Identify which cell holds the provided text, then report its (X, Y) central coordinate. 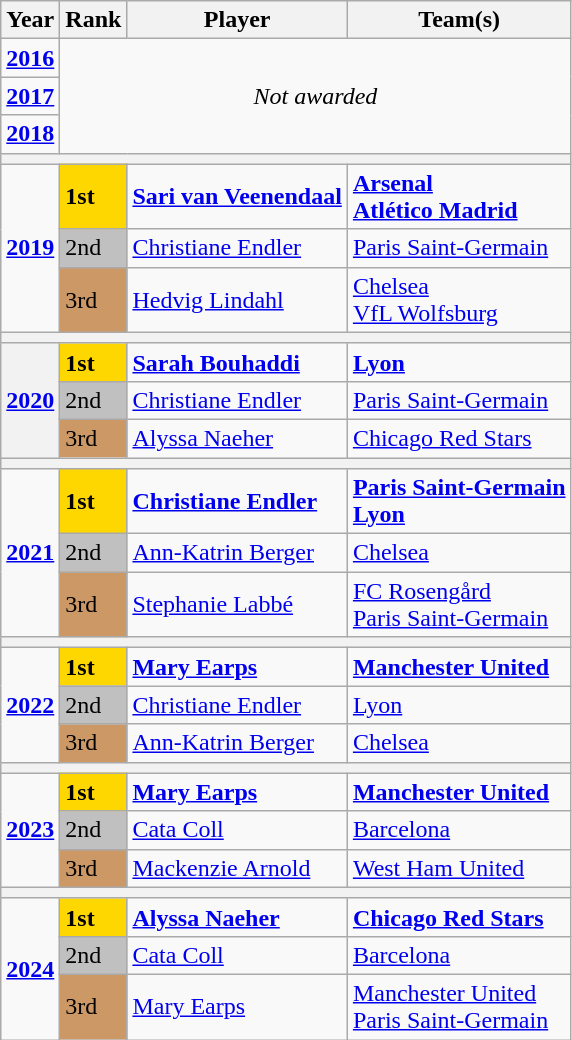
Mackenzie Arnold (237, 868)
Chelsea VfL Wolfsburg (459, 300)
Manchester United Paris Saint-Germain (459, 1006)
FC Rosengård Paris Saint-Germain (459, 604)
2024 (30, 968)
Sarah Bouhaddi (237, 362)
Team(s) (459, 20)
2021 (30, 553)
2018 (30, 134)
2023 (30, 830)
Hedvig Lindahl (237, 300)
Player (237, 20)
2019 (30, 248)
Rank (94, 20)
2020 (30, 400)
Paris Saint-Germain Lyon (459, 502)
Year (30, 20)
Arsenal Atlético Madrid (459, 196)
Sari van Veenendaal (237, 196)
Stephanie Labbé (237, 604)
2022 (30, 705)
2017 (30, 96)
West Ham United (459, 868)
Not awarded (316, 96)
2016 (30, 58)
